Find where the given text appears and provide that cell's center as [x, y] coordinate. 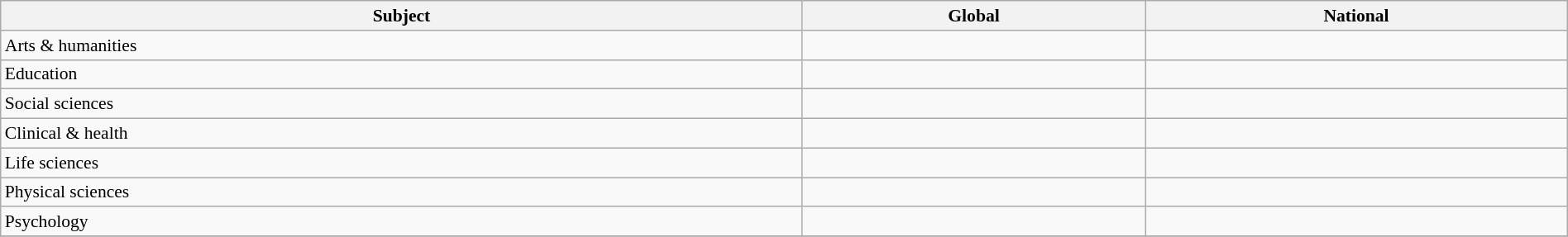
National [1356, 16]
Education [402, 74]
Psychology [402, 222]
Life sciences [402, 163]
Subject [402, 16]
Clinical & health [402, 134]
Social sciences [402, 104]
Physical sciences [402, 192]
Global [973, 16]
Arts & humanities [402, 45]
